For the text-containing cell, return its midpoint in [X, Y] coordinate format. 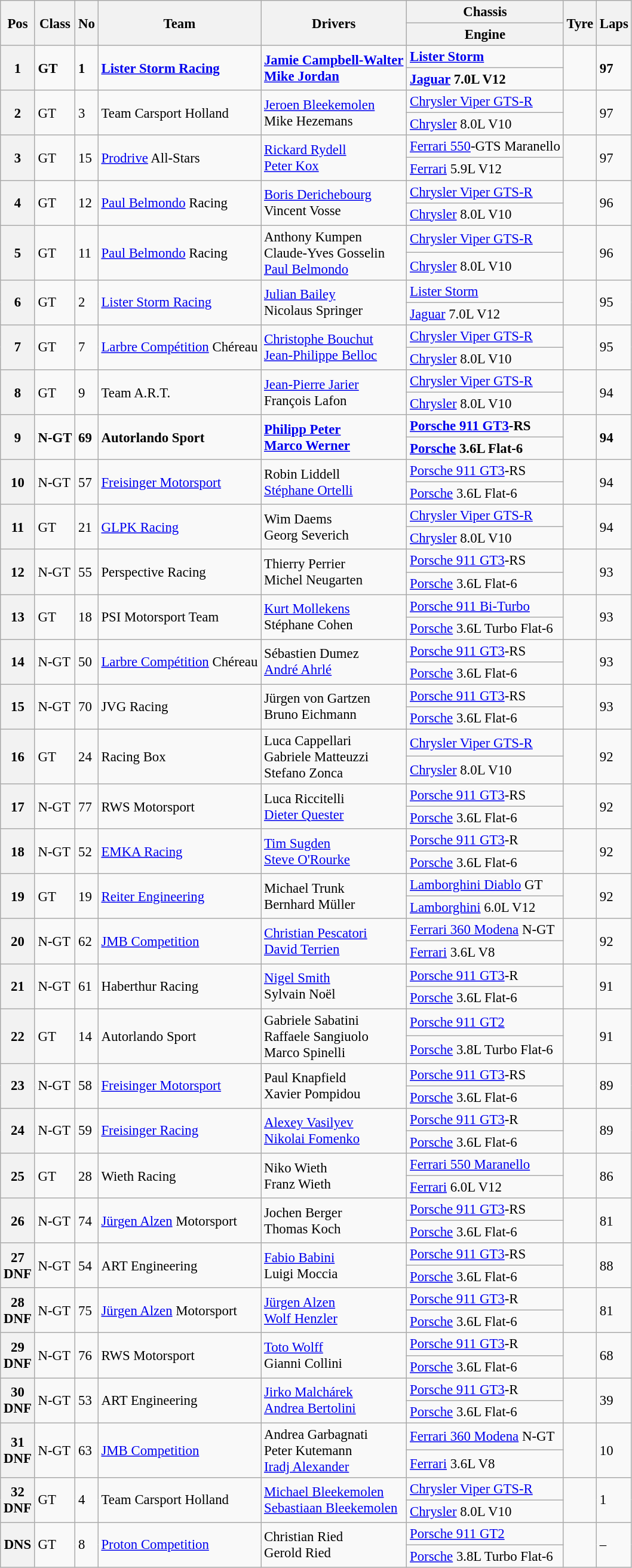
Ferrari 550 Maranello [485, 1165]
Toto Wolff Gianni Collini [334, 1355]
Paul Knapfield Xavier Pompidou [334, 1085]
16 [18, 757]
Chassis [485, 12]
57 [87, 482]
Prodrive All-Stars [179, 158]
52 [87, 851]
Christian Pescatori David Terrien [334, 942]
20 [18, 942]
59 [87, 1131]
62 [87, 942]
Tyre [579, 23]
Wieth Racing [179, 1176]
76 [87, 1355]
Reiter Engineering [179, 896]
23 [18, 1085]
Jeroen Bleekemolen Mike Hezemans [334, 112]
27DNF [18, 1266]
No [87, 23]
Ferrari 6.0L V12 [485, 1187]
39 [614, 1401]
Gabriele Sabatini Raffaele Sangiuolo Marco Spinelli [334, 1036]
Fabio Babini Luigi Moccia [334, 1266]
Racing Box [179, 757]
Luca Cappellari Gabriele Matteuzzi Stefano Zonca [334, 757]
Porsche 911 Bi-Turbo [485, 606]
Team A.R.T. [179, 392]
Jirko Malchárek Andrea Bertolini [334, 1401]
Anthony Kumpen Claude-Yves Gosselin Paul Belmondo [334, 253]
5 [18, 253]
26 [18, 1220]
Kurt Mollekens Stéphane Cohen [334, 617]
22 [18, 1036]
Luca Riccitelli Dieter Quester [334, 807]
68 [614, 1355]
Boris Derichebourg Vincent Vosse [334, 203]
31DNF [18, 1450]
58 [87, 1085]
6 [18, 302]
Jochen Berger Thomas Koch [334, 1220]
Engine [485, 35]
Ferrari 5.9L V12 [485, 169]
Class [55, 23]
74 [87, 1220]
Drivers [334, 23]
JVG Racing [179, 706]
GLPK Racing [179, 527]
Philipp Peter Marco Werner [334, 437]
61 [87, 986]
Nigel Smith Sylvain Noël [334, 986]
PSI Motorsport Team [179, 617]
Team [179, 23]
Jamie Campbell-Walter Mike Jordan [334, 68]
Andrea Garbagnati Peter Kutemann Iradj Alexander [334, 1450]
Sébastien Dumez André Ahrlé [334, 662]
28DNF [18, 1310]
13 [18, 617]
Julian Bailey Nicolaus Springer [334, 302]
Porsche 3.6L Turbo Flat-6 [485, 628]
25 [18, 1176]
Lamborghini Diablo GT [485, 885]
28 [87, 1176]
DNS [18, 1545]
70 [87, 706]
55 [87, 572]
Christophe Bouchut Jean-Philippe Belloc [334, 348]
17 [18, 807]
63 [87, 1450]
77 [87, 807]
Haberthur Racing [179, 986]
Rickard Rydell Peter Kox [334, 158]
Jürgen Alzen Wolf Henzler [334, 1310]
Christian Ried Gerold Ried [334, 1545]
Freisinger Racing [179, 1131]
Tim Sugden Steve O'Rourke [334, 851]
29DNF [18, 1355]
Michael Bleekemolen Sebastiaan Bleekemolen [334, 1500]
Wim Daems Georg Severich [334, 527]
86 [614, 1176]
54 [87, 1266]
Michael Trunk Bernhard Müller [334, 896]
Jürgen von Gartzen Bruno Eichmann [334, 706]
53 [87, 1401]
50 [87, 662]
Thierry Perrier Michel Neugarten [334, 572]
88 [614, 1266]
Alexey Vasilyev Nikolai Fomenko [334, 1131]
Proton Competition [179, 1545]
Jean-Pierre Jarier François Lafon [334, 392]
Perspective Racing [179, 572]
Lamborghini 6.0L V12 [485, 908]
Pos [18, 23]
30DNF [18, 1401]
Laps [614, 23]
32DNF [18, 1500]
Ferrari 550-GTS Maranello [485, 146]
69 [87, 437]
Niko Wieth Franz Wieth [334, 1176]
– [614, 1545]
EMKA Racing [179, 851]
75 [87, 1310]
Robin Liddell Stéphane Ortelli [334, 482]
